Pinpoint the cell where the given text exists, returning its (x, y) midpoint coordinate. 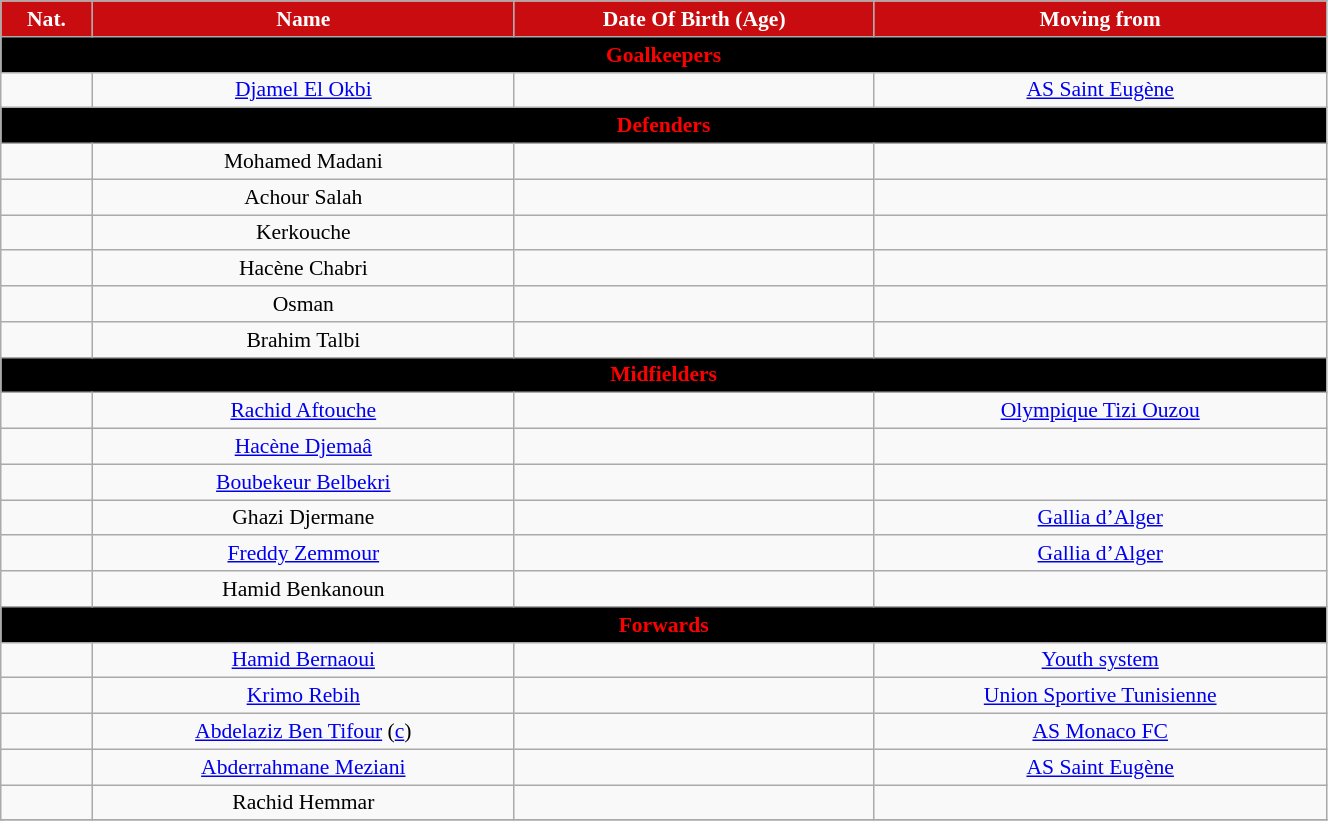
Abdelaziz Ben Tifour (c) (303, 732)
Abderrahmane Meziani (303, 767)
Krimo Rebih (303, 696)
AS Monaco FC (1100, 732)
Name (303, 19)
Kerkouche (303, 233)
Hacène Chabri (303, 269)
Hacène Djemaâ (303, 447)
Defenders (664, 126)
Mohamed Madani (303, 162)
Union Sportive Tunisienne (1100, 696)
Osman (303, 304)
Hamid Bernaoui (303, 660)
Hamid Benkanoun (303, 589)
Forwards (664, 625)
Olympique Tizi Ouzou (1100, 411)
Achour Salah (303, 197)
Ghazi Djermane (303, 518)
Goalkeepers (664, 55)
Rachid Aftouche (303, 411)
Date Of Birth (Age) (694, 19)
Midfielders (664, 375)
Boubekeur Belbekri (303, 482)
Djamel El Okbi (303, 90)
Youth system (1100, 660)
Freddy Zemmour (303, 554)
Moving from (1100, 19)
Rachid Hemmar (303, 803)
Brahim Talbi (303, 340)
Nat. (46, 19)
